Search for the cell housing the specified text and yield its (x, y) center coordinate. 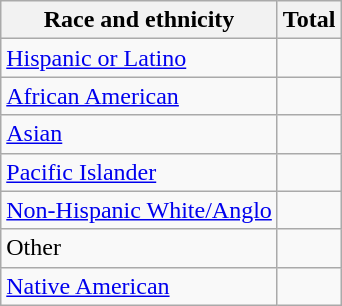
Pacific Islander (140, 172)
Other (140, 248)
Native American (140, 286)
Hispanic or Latino (140, 58)
Asian (140, 134)
African American (140, 96)
Total (309, 20)
Race and ethnicity (140, 20)
Non-Hispanic White/Anglo (140, 210)
